Locate the cell with the specified text and output its (x, y) center coordinate. 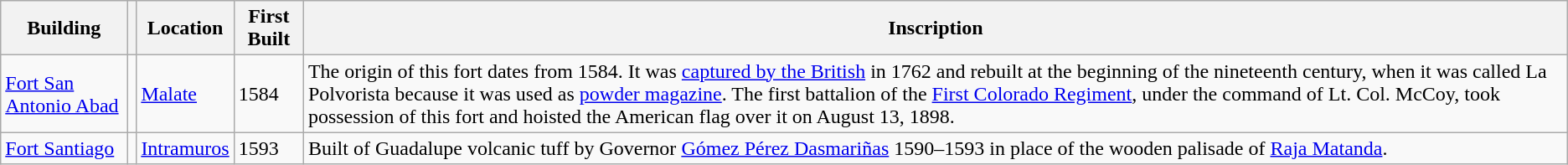
Built of Guadalupe volcanic tuff by Governor Gómez Pérez Dasmariñas 1590–1593 in place of the wooden palisade of Raja Matanda. (935, 148)
Location (185, 28)
1584 (268, 94)
1593 (268, 148)
First Built (268, 28)
Building (64, 28)
Fort Santiago (64, 148)
Fort San Antonio Abad (64, 94)
Inscription (935, 28)
Malate (185, 94)
Intramuros (185, 148)
